Return the [x, y] coordinate for the center point of the cell that contains the specified text.  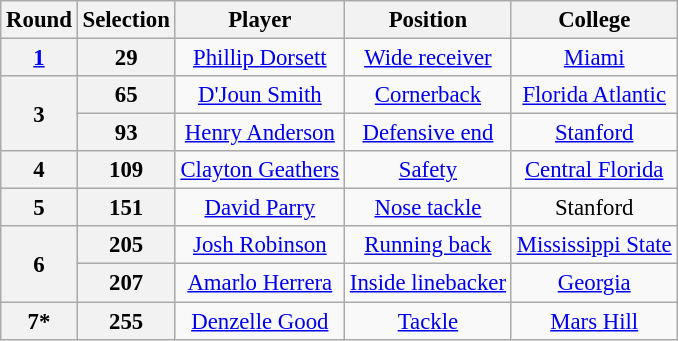
Selection [126, 20]
Round [39, 20]
Wide receiver [428, 58]
Georgia [594, 283]
Miami [594, 58]
Josh Robinson [260, 245]
255 [126, 321]
Mississippi State [594, 245]
David Parry [260, 208]
1 [39, 58]
Henry Anderson [260, 133]
29 [126, 58]
5 [39, 208]
65 [126, 95]
Mars Hill [594, 321]
Running back [428, 245]
Position [428, 20]
205 [126, 245]
93 [126, 133]
Player [260, 20]
Nose tackle [428, 208]
Phillip Dorsett [260, 58]
Cornerback [428, 95]
College [594, 20]
Amarlo Herrera [260, 283]
7* [39, 321]
151 [126, 208]
Clayton Geathers [260, 170]
Inside linebacker [428, 283]
Safety [428, 170]
Defensive end [428, 133]
Central Florida [594, 170]
Tackle [428, 321]
D'Joun Smith [260, 95]
207 [126, 283]
109 [126, 170]
6 [39, 264]
3 [39, 114]
Florida Atlantic [594, 95]
Denzelle Good [260, 321]
4 [39, 170]
